Extract the [X, Y] coordinate from the center of the cell holding the provided text.  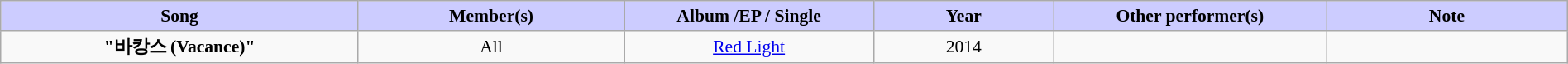
Other performer(s) [1190, 16]
2014 [964, 47]
Member(s) [491, 16]
All [491, 47]
Red Light [749, 47]
Note [1447, 16]
"바캉스 (Vacance)" [180, 47]
Album /EP / Single [749, 16]
Song [180, 16]
Year [964, 16]
